Output the (X, Y) coordinate of the center of the cell containing the given text.  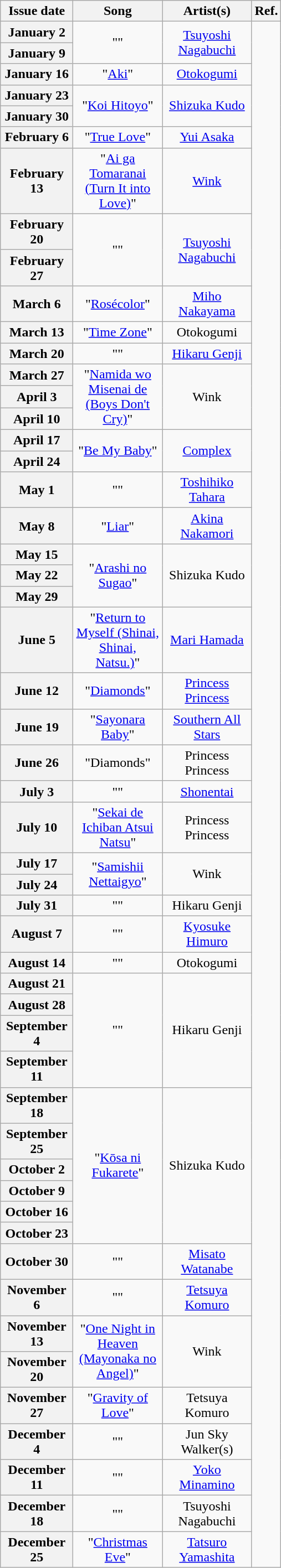
Akina Nakamori (207, 526)
Kyosuke Himuro (207, 934)
December 11 (37, 1477)
February 6 (37, 137)
Song (117, 11)
"Kōsa ni Fukarete" (117, 1165)
October 30 (37, 1261)
April 10 (37, 419)
January 2 (37, 32)
February 13 (37, 180)
"Be My Baby" (117, 451)
January 16 (37, 74)
Tatsuro Yamashita (207, 1549)
March 6 (37, 303)
May 8 (37, 526)
January 30 (37, 116)
Jun Sky Walker(s) (207, 1442)
April 24 (37, 461)
"Return to Myself (Shinai, Shinai, Natsu.)" (117, 640)
"Namida wo Misenai de (Boys Don't Cry)" (117, 397)
May 15 (37, 554)
"Ai ga Tomaranai (Turn It into Love)" (117, 180)
August 21 (37, 984)
March 20 (37, 354)
"Arashi no Sugao" (117, 575)
"Aki" (117, 74)
"True Love" (117, 137)
Misato Watanabe (207, 1261)
November 20 (37, 1370)
Ref. (266, 11)
Yui Asaka (207, 137)
November 6 (37, 1297)
May 22 (37, 575)
August 28 (37, 1005)
February 27 (37, 268)
September 4 (37, 1034)
"Koi Hitoyo" (117, 106)
October 9 (37, 1191)
August 14 (37, 963)
"Time Zone" (117, 332)
June 26 (37, 762)
December 25 (37, 1549)
June 19 (37, 727)
September 18 (37, 1105)
February 20 (37, 231)
November 13 (37, 1333)
July 10 (37, 827)
July 17 (37, 863)
October 2 (37, 1170)
June 12 (37, 690)
July 31 (37, 906)
Mari Hamada (207, 640)
July 3 (37, 791)
"Christmas Eve" (117, 1549)
Miho Nakayama (207, 303)
Issue date (37, 11)
"Samishii Nettaigyo" (117, 874)
January 9 (37, 53)
July 24 (37, 885)
Artist(s) (207, 11)
Complex (207, 451)
March 13 (37, 332)
June 5 (37, 640)
Toshihiko Tahara (207, 490)
"Sekai de Ichiban Atsui Natsu" (117, 827)
Southern All Stars (207, 727)
December 18 (37, 1514)
"Liar" (117, 526)
May 1 (37, 490)
October 16 (37, 1212)
March 27 (37, 375)
April 17 (37, 440)
April 3 (37, 397)
October 23 (37, 1233)
November 27 (37, 1405)
September 25 (37, 1141)
May 29 (37, 596)
December 4 (37, 1442)
January 23 (37, 95)
"One Night in Heaven (Mayonaka no Angel)" (117, 1352)
"Rosécolor" (117, 303)
"Sayonara Baby" (117, 727)
August 7 (37, 934)
September 11 (37, 1069)
"Gravity of Love" (117, 1405)
Shonentai (207, 791)
Yoko Minamino (207, 1477)
